Pinpoint the cell where the given text exists, returning its (X, Y) midpoint coordinate. 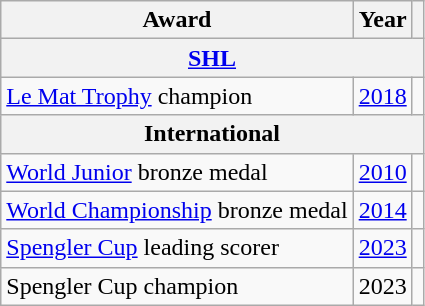
Spengler Cup leading scorer (177, 248)
2010 (382, 172)
SHL (212, 58)
World Championship bronze medal (177, 210)
Spengler Cup champion (177, 286)
2018 (382, 96)
Award (177, 20)
International (212, 134)
Le Mat Trophy champion (177, 96)
2014 (382, 210)
World Junior bronze medal (177, 172)
Year (382, 20)
